Provide the [x, y] coordinate of the cell's center where the given text is located.  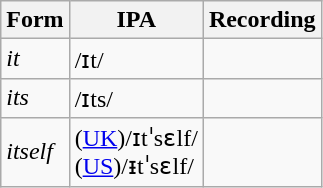
its [35, 98]
IPA [136, 20]
itself [35, 152]
/ɪt/ [136, 59]
(UK)/ɪtˈsɛlf/(US)/ᵻtˈsɛlf/ [136, 152]
Form [35, 20]
it [35, 59]
Recording [262, 20]
/ɪts/ [136, 98]
